Provide the (X, Y) coordinate of the cell's center where the given text is located.  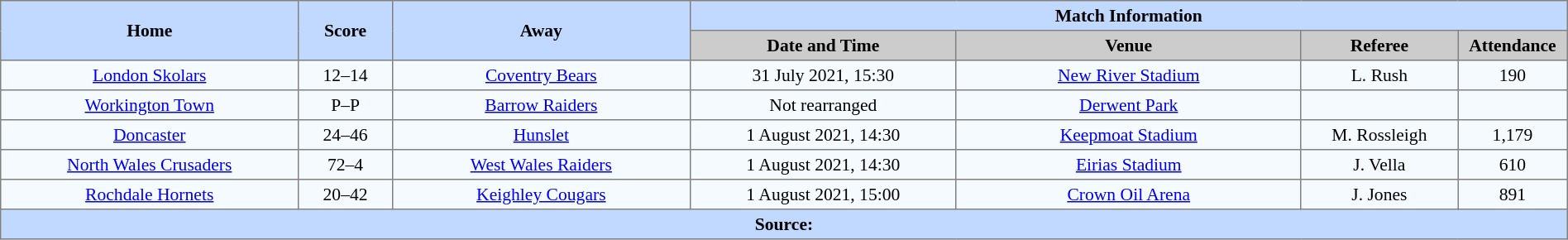
1 August 2021, 15:00 (823, 194)
20–42 (346, 194)
London Skolars (150, 75)
L. Rush (1379, 75)
M. Rossleigh (1379, 135)
Source: (784, 224)
1,179 (1513, 135)
Keighley Cougars (541, 194)
Eirias Stadium (1128, 165)
Attendance (1513, 46)
Home (150, 31)
Not rearranged (823, 105)
Barrow Raiders (541, 105)
P–P (346, 105)
Score (346, 31)
North Wales Crusaders (150, 165)
Crown Oil Arena (1128, 194)
Away (541, 31)
New River Stadium (1128, 75)
Rochdale Hornets (150, 194)
Referee (1379, 46)
72–4 (346, 165)
610 (1513, 165)
31 July 2021, 15:30 (823, 75)
12–14 (346, 75)
190 (1513, 75)
Venue (1128, 46)
Date and Time (823, 46)
J. Vella (1379, 165)
Derwent Park (1128, 105)
891 (1513, 194)
J. Jones (1379, 194)
West Wales Raiders (541, 165)
Match Information (1128, 16)
24–46 (346, 135)
Workington Town (150, 105)
Hunslet (541, 135)
Keepmoat Stadium (1128, 135)
Coventry Bears (541, 75)
Doncaster (150, 135)
